Extract the (X, Y) coordinate from the center of the cell holding the provided text.  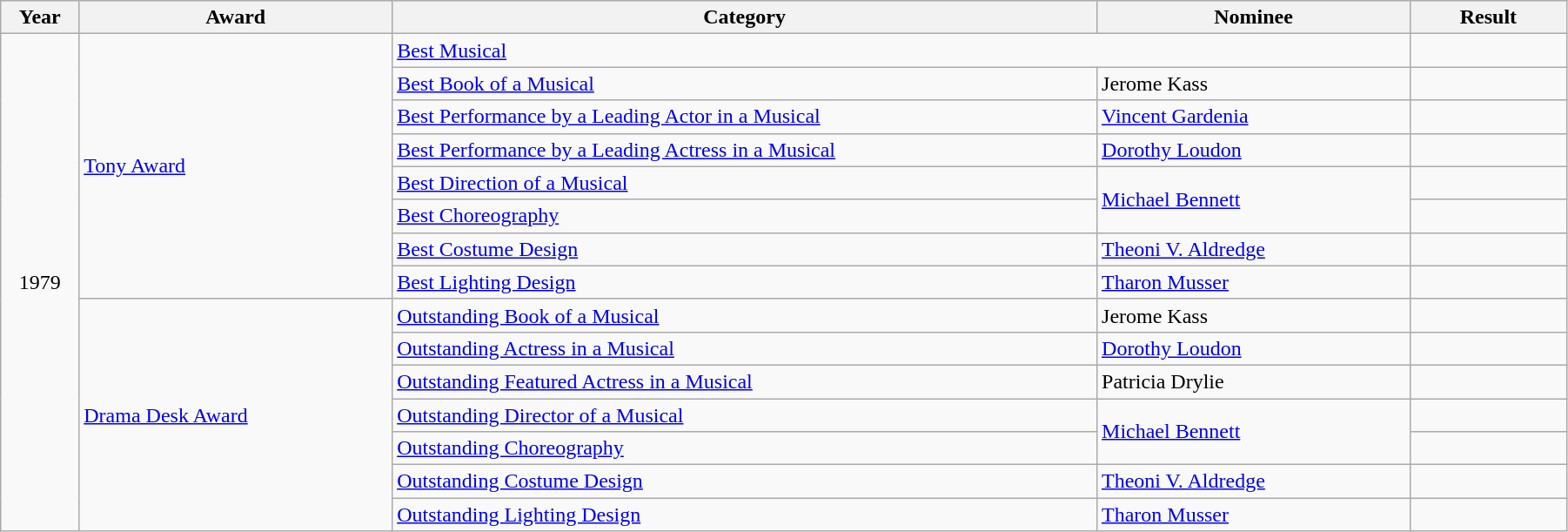
Award (236, 17)
Best Musical (901, 51)
Best Lighting Design (745, 282)
Year (40, 17)
Best Performance by a Leading Actress in a Musical (745, 150)
Outstanding Director of a Musical (745, 415)
Outstanding Book of a Musical (745, 315)
Best Book of a Musical (745, 84)
Best Direction of a Musical (745, 183)
Drama Desk Award (236, 414)
Vincent Gardenia (1254, 117)
Tony Award (236, 166)
Outstanding Actress in a Musical (745, 348)
Outstanding Lighting Design (745, 515)
Outstanding Featured Actress in a Musical (745, 381)
Outstanding Choreography (745, 448)
1979 (40, 282)
Nominee (1254, 17)
Category (745, 17)
Result (1488, 17)
Patricia Drylie (1254, 381)
Best Choreography (745, 216)
Best Costume Design (745, 249)
Best Performance by a Leading Actor in a Musical (745, 117)
Outstanding Costume Design (745, 481)
